Search for the cell housing the specified text and yield its [X, Y] center coordinate. 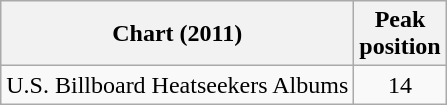
Peakposition [400, 34]
14 [400, 85]
Chart (2011) [178, 34]
U.S. Billboard Heatseekers Albums [178, 85]
